For the text-containing cell, return its midpoint in (x, y) coordinate format. 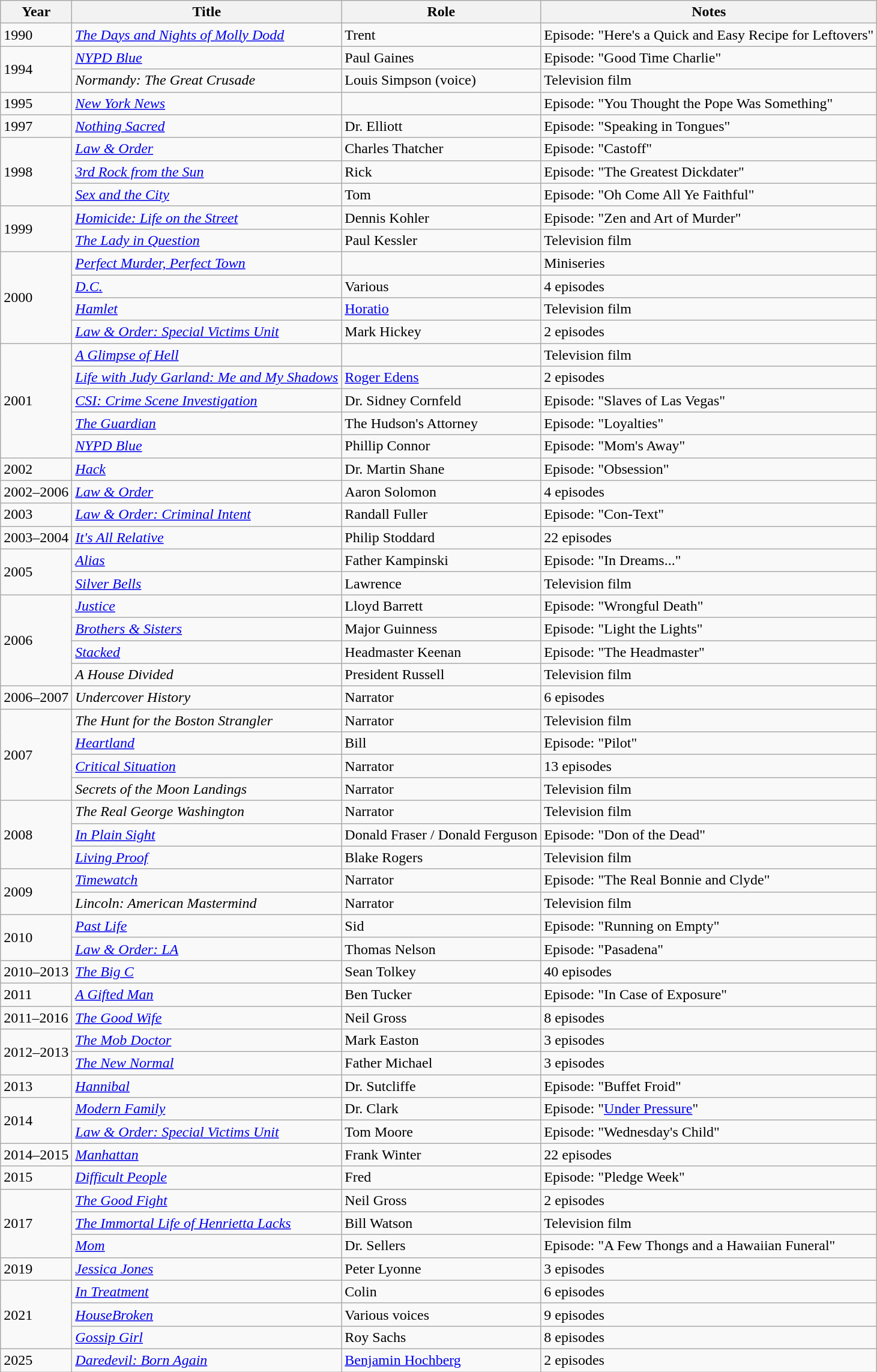
Episode: "In Dreams..." (709, 560)
2002–2006 (36, 492)
Colin (441, 1292)
Father Kampinski (441, 560)
Justice (206, 606)
1998 (36, 172)
1994 (36, 69)
Lloyd Barrett (441, 606)
Episode: "Obsession" (709, 469)
Secrets of the Moon Landings (206, 789)
Peter Lyonne (441, 1269)
Various voices (441, 1314)
2005 (36, 572)
Stacked (206, 651)
Paul Kessler (441, 240)
2021 (36, 1314)
In Treatment (206, 1292)
Silver Bells (206, 583)
2010–2013 (36, 972)
Episode: "Under Pressure" (709, 1109)
Difficult People (206, 1177)
Title (206, 12)
Past Life (206, 926)
Horatio (441, 309)
2000 (36, 297)
2017 (36, 1223)
Paul Gaines (441, 58)
2001 (36, 400)
Episode: "Pilot" (709, 743)
The Lady in Question (206, 240)
The Guardian (206, 423)
Mom (206, 1246)
Aaron Solomon (441, 492)
2008 (36, 835)
1990 (36, 35)
Benjamin Hochberg (441, 1360)
A Gifted Man (206, 994)
Bill (441, 743)
9 episodes (709, 1314)
President Russell (441, 675)
Modern Family (206, 1109)
Hamlet (206, 309)
Brothers & Sisters (206, 629)
Episode: "Buffet Froid" (709, 1086)
Law & Order: Criminal Intent (206, 515)
It's All Relative (206, 537)
Life with Judy Garland: Me and My Shadows (206, 378)
2010 (36, 937)
Episode: "You Thought the Pope Was Something" (709, 103)
Louis Simpson (voice) (441, 80)
Episode: "Running on Empty" (709, 926)
Major Guinness (441, 629)
Role (441, 12)
Episode: "Light the Lights" (709, 629)
Living Proof (206, 857)
Episode: "Good Time Charlie" (709, 58)
Critical Situation (206, 766)
In Plain Sight (206, 835)
2013 (36, 1086)
Jessica Jones (206, 1269)
Episode: "Con-Text" (709, 515)
Miniseries (709, 263)
The Immortal Life of Henrietta Lacks (206, 1223)
A House Divided (206, 675)
Mark Easton (441, 1041)
Episode: "Pasadena" (709, 949)
Episode: "In Case of Exposure" (709, 994)
Ben Tucker (441, 994)
Episode: "Mom's Away" (709, 446)
Phillip Connor (441, 446)
The Hunt for the Boston Strangler (206, 721)
The Real George Washington (206, 812)
2007 (36, 755)
Episode: "Castoff" (709, 149)
Manhattan (206, 1155)
2015 (36, 1177)
Lawrence (441, 583)
Sex and the City (206, 195)
Dr. Sellers (441, 1246)
2002 (36, 469)
Episode: "A Few Thongs and a Hawaiian Funeral" (709, 1246)
Daredevil: Born Again (206, 1360)
Fred (441, 1177)
HouseBroken (206, 1314)
Mark Hickey (441, 332)
New York News (206, 103)
Dr. Sidney Cornfeld (441, 400)
Perfect Murder, Perfect Town (206, 263)
2012–2013 (36, 1052)
Frank Winter (441, 1155)
The Good Wife (206, 1018)
Charles Thatcher (441, 149)
Blake Rogers (441, 857)
Dr. Elliott (441, 126)
CSI: Crime Scene Investigation (206, 400)
Episode: "Wrongful Death" (709, 606)
Tom (441, 195)
1999 (36, 229)
The New Normal (206, 1063)
Dennis Kohler (441, 217)
Father Michael (441, 1063)
D.C. (206, 286)
13 episodes (709, 766)
2011 (36, 994)
Episode: "Don of the Dead" (709, 835)
Hack (206, 469)
Philip Stoddard (441, 537)
Undercover History (206, 698)
Rick (441, 172)
2019 (36, 1269)
Randall Fuller (441, 515)
2025 (36, 1360)
2009 (36, 892)
Sean Tolkey (441, 972)
Homicide: Life on the Street (206, 217)
Episode: "Here's a Quick and Easy Recipe for Leftovers" (709, 35)
Dr. Sutcliffe (441, 1086)
The Big C (206, 972)
Lincoln: American Mastermind (206, 903)
Thomas Nelson (441, 949)
3rd Rock from the Sun (206, 172)
Episode: "Slaves of Las Vegas" (709, 400)
Roy Sachs (441, 1337)
Various (441, 286)
The Mob Doctor (206, 1041)
Nothing Sacred (206, 126)
Episode: "Loyalties" (709, 423)
Notes (709, 12)
Law & Order: LA (206, 949)
2014–2015 (36, 1155)
Dr. Martin Shane (441, 469)
Timewatch (206, 880)
Gossip Girl (206, 1337)
Episode: "The Real Bonnie and Clyde" (709, 880)
Episode: "Speaking in Tongues" (709, 126)
Episode: "Wednesday's Child" (709, 1132)
Episode: "The Headmaster" (709, 651)
Trent (441, 35)
2003–2004 (36, 537)
The Days and Nights of Molly Dodd (206, 35)
Sid (441, 926)
A Glimpse of Hell (206, 355)
Tom Moore (441, 1132)
Year (36, 12)
2003 (36, 515)
40 episodes (709, 972)
2006–2007 (36, 698)
2014 (36, 1120)
1995 (36, 103)
Hannibal (206, 1086)
Headmaster Keenan (441, 651)
The Hudson's Attorney (441, 423)
2006 (36, 640)
Donald Fraser / Donald Ferguson (441, 835)
Episode: "Zen and Art of Murder" (709, 217)
Normandy: The Great Crusade (206, 80)
Roger Edens (441, 378)
Dr. Clark (441, 1109)
Episode: "The Greatest Dickdater" (709, 172)
1997 (36, 126)
Episode: "Pledge Week" (709, 1177)
Bill Watson (441, 1223)
Alias (206, 560)
Episode: "Oh Come All Ye Faithful" (709, 195)
2011–2016 (36, 1018)
The Good Fight (206, 1200)
Heartland (206, 743)
